Output the (X, Y) coordinate of the center of the cell containing the given text.  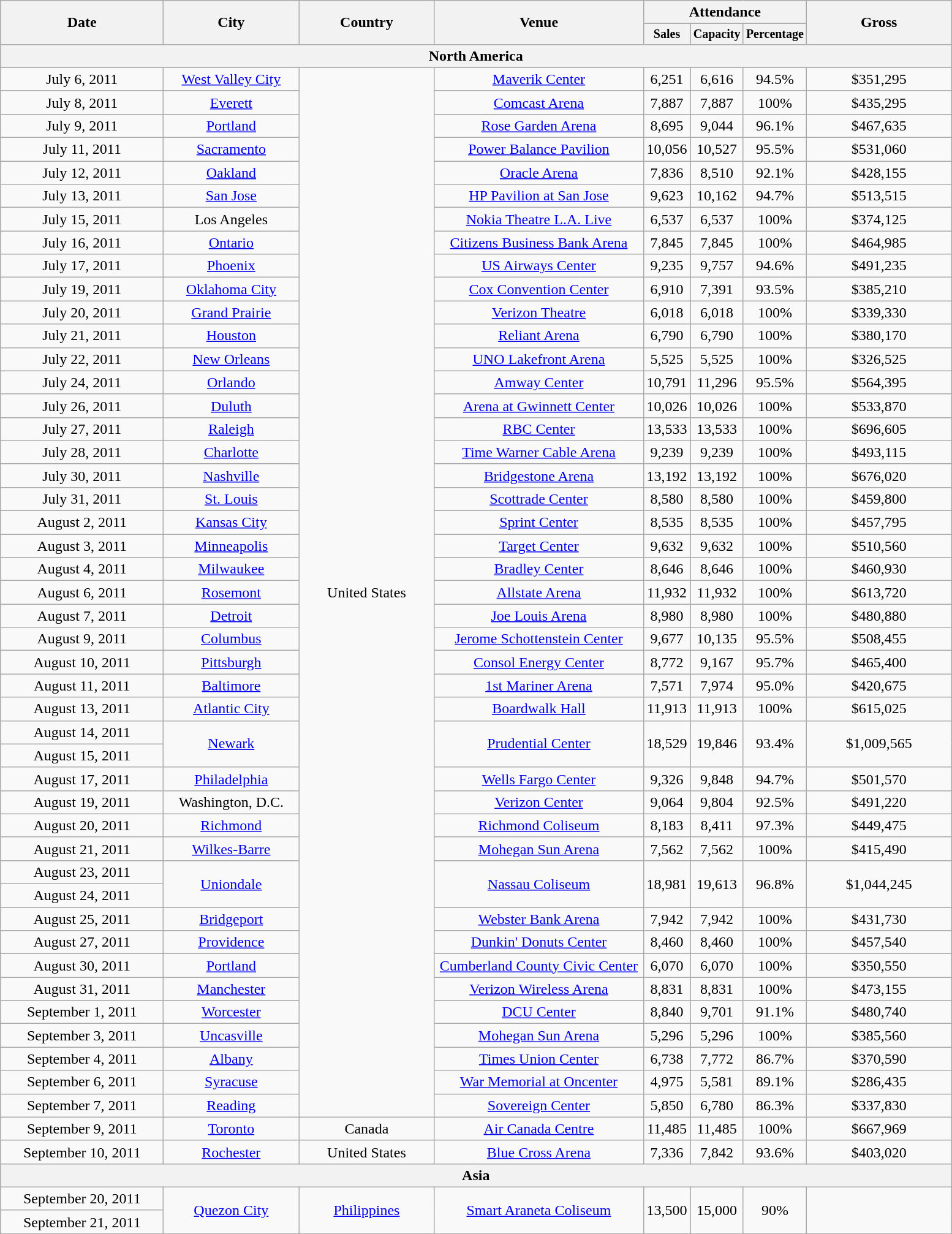
$403,020 (879, 1152)
Allstate Arena (539, 592)
Sprint Center (539, 523)
July 31, 2011 (82, 499)
August 13, 2011 (82, 709)
July 19, 2011 (82, 289)
Times Union Center (539, 1059)
Uniondale (232, 884)
93.6% (774, 1152)
Grand Prairie (232, 312)
Verizon Theatre (539, 312)
5,581 (717, 1082)
Phoenix (232, 266)
92.1% (774, 173)
Bradley Center (539, 569)
9,701 (717, 1012)
$613,720 (879, 592)
Webster Bank Arena (539, 919)
Albany (232, 1059)
Raleigh (232, 429)
Scottrade Center (539, 499)
July 24, 2011 (82, 382)
92.5% (774, 802)
$374,125 (879, 219)
Asia (476, 1175)
Philippines (366, 1210)
$464,985 (879, 243)
Oakland (232, 173)
Cumberland County Civic Center (539, 966)
$370,590 (879, 1059)
$459,800 (879, 499)
Prudential Center (539, 744)
6,738 (667, 1059)
$615,025 (879, 709)
September 6, 2011 (82, 1082)
7,571 (667, 686)
August 11, 2011 (82, 686)
$564,395 (879, 382)
July 22, 2011 (82, 359)
August 10, 2011 (82, 662)
9,167 (717, 662)
August 19, 2011 (82, 802)
6,616 (717, 79)
8,183 (667, 825)
$667,969 (879, 1129)
93.4% (774, 744)
7,772 (717, 1059)
July 9, 2011 (82, 126)
$491,235 (879, 266)
10,056 (667, 150)
July 6, 2011 (82, 79)
City (232, 23)
$493,115 (879, 452)
Verizon Center (539, 802)
Milwaukee (232, 569)
Richmond (232, 825)
Dunkin' Donuts Center (539, 942)
Sovereign Center (539, 1105)
Blue Cross Arena (539, 1152)
7,836 (667, 173)
Attendance (725, 12)
Bridgestone Arena (539, 475)
89.1% (774, 1082)
$435,295 (879, 102)
Uncasville (232, 1035)
7,842 (717, 1152)
HP Pavilion at San Jose (539, 196)
July 26, 2011 (82, 406)
Detroit (232, 616)
Wilkes-Barre (232, 849)
Rose Garden Arena (539, 126)
July 15, 2011 (82, 219)
94.5% (774, 79)
Sacramento (232, 150)
July 8, 2011 (82, 102)
Country (366, 23)
$428,155 (879, 173)
August 6, 2011 (82, 592)
Boardwalk Hall (539, 709)
Pittsburgh (232, 662)
95.0% (774, 686)
Wells Fargo Center (539, 779)
$415,490 (879, 849)
$480,880 (879, 616)
Smart Araneta Coliseum (539, 1210)
86.7% (774, 1059)
Nassau Coliseum (539, 884)
7,974 (717, 686)
Philadelphia (232, 779)
Date (82, 23)
West Valley City (232, 79)
Columbus (232, 639)
Minneapolis (232, 546)
10,135 (717, 639)
9,044 (717, 126)
August 31, 2011 (82, 989)
Comcast Arena (539, 102)
Rochester (232, 1152)
Bridgeport (232, 919)
August 24, 2011 (82, 896)
Canada (366, 1129)
Air Canada Centre (539, 1129)
Maverik Center (539, 79)
$1,009,565 (879, 744)
$696,605 (879, 429)
Joe Louis Arena (539, 616)
$457,795 (879, 523)
Charlotte (232, 452)
August 4, 2011 (82, 569)
Newark (232, 744)
91.1% (774, 1012)
Venue (539, 23)
Nokia Theatre L.A. Live (539, 219)
97.3% (774, 825)
July 30, 2011 (82, 475)
Houston (232, 336)
Gross (879, 23)
Syracuse (232, 1082)
11,296 (717, 382)
July 27, 2011 (82, 429)
$286,435 (879, 1082)
Quezon City (232, 1210)
$339,330 (879, 312)
Percentage (774, 34)
$420,675 (879, 686)
August 27, 2011 (82, 942)
$380,170 (879, 336)
Citizens Business Bank Arena (539, 243)
6,910 (667, 289)
August 7, 2011 (82, 616)
Manchester (232, 989)
July 17, 2011 (82, 266)
$460,930 (879, 569)
St. Louis (232, 499)
9,623 (667, 196)
July 28, 2011 (82, 452)
8,510 (717, 173)
96.8% (774, 884)
Ontario (232, 243)
August 9, 2011 (82, 639)
August 21, 2011 (82, 849)
August 2, 2011 (82, 523)
4,975 (667, 1082)
6,780 (717, 1105)
August 30, 2011 (82, 966)
September 9, 2011 (82, 1129)
July 20, 2011 (82, 312)
Amway Center (539, 382)
94.6% (774, 266)
Duluth (232, 406)
September 7, 2011 (82, 1105)
Reading (232, 1105)
5,850 (667, 1105)
September 4, 2011 (82, 1059)
$465,400 (879, 662)
Providence (232, 942)
New Orleans (232, 359)
Arena at Gwinnett Center (539, 406)
DCU Center (539, 1012)
Orlando (232, 382)
9,848 (717, 779)
8,772 (667, 662)
Capacity (717, 34)
$449,475 (879, 825)
August 25, 2011 (82, 919)
90% (774, 1210)
9,677 (667, 639)
September 20, 2011 (82, 1198)
$385,560 (879, 1035)
$510,560 (879, 546)
$501,570 (879, 779)
Nashville (232, 475)
Oracle Arena (539, 173)
Kansas City (232, 523)
September 10, 2011 (82, 1152)
Power Balance Pavilion (539, 150)
Los Angeles (232, 219)
10,527 (717, 150)
Jerome Schottenstein Center (539, 639)
10,791 (667, 382)
$491,220 (879, 802)
Worcester (232, 1012)
13,500 (667, 1210)
August 20, 2011 (82, 825)
Sales (667, 34)
$431,730 (879, 919)
15,000 (717, 1210)
$350,550 (879, 966)
Target Center (539, 546)
7,336 (667, 1152)
August 3, 2011 (82, 546)
$337,830 (879, 1105)
9,757 (717, 266)
Time Warner Cable Arena (539, 452)
July 21, 2011 (82, 336)
July 11, 2011 (82, 150)
August 15, 2011 (82, 755)
July 12, 2011 (82, 173)
August 14, 2011 (82, 732)
US Airways Center (539, 266)
$533,870 (879, 406)
Richmond Coliseum (539, 825)
8,411 (717, 825)
9,064 (667, 802)
Rosemont (232, 592)
Consol Energy Center (539, 662)
Everett (232, 102)
San Jose (232, 196)
10,162 (717, 196)
North America (476, 56)
$385,210 (879, 289)
Oklahoma City (232, 289)
Atlantic City (232, 709)
Reliant Arena (539, 336)
$531,060 (879, 150)
93.5% (774, 289)
$473,155 (879, 989)
July 16, 2011 (82, 243)
$351,295 (879, 79)
September 3, 2011 (82, 1035)
18,529 (667, 744)
$457,540 (879, 942)
September 1, 2011 (82, 1012)
Baltimore (232, 686)
1st Mariner Arena (539, 686)
9,326 (667, 779)
$508,455 (879, 639)
War Memorial at Oncenter (539, 1082)
9,804 (717, 802)
$467,635 (879, 126)
6,251 (667, 79)
RBC Center (539, 429)
$1,044,245 (879, 884)
86.3% (774, 1105)
Cox Convention Center (539, 289)
$480,740 (879, 1012)
$676,020 (879, 475)
July 13, 2011 (82, 196)
UNO Lakefront Arena (539, 359)
September 21, 2011 (82, 1222)
19,846 (717, 744)
$326,525 (879, 359)
$513,515 (879, 196)
Verizon Wireless Arena (539, 989)
96.1% (774, 126)
August 17, 2011 (82, 779)
Toronto (232, 1129)
18,981 (667, 884)
95.7% (774, 662)
7,391 (717, 289)
8,840 (667, 1012)
Washington, D.C. (232, 802)
August 23, 2011 (82, 872)
19,613 (717, 884)
9,235 (667, 266)
8,695 (667, 126)
